For the text-containing cell, return its midpoint in (x, y) coordinate format. 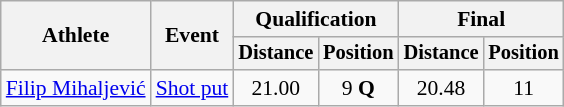
Final (482, 19)
20.48 (442, 88)
9 Q (358, 88)
Filip Mihaljević (76, 88)
21.00 (276, 88)
Qualification (316, 19)
11 (523, 88)
Shot put (192, 88)
Athlete (76, 36)
Event (192, 36)
